Output the [x, y] coordinate of the center of the cell containing the given text.  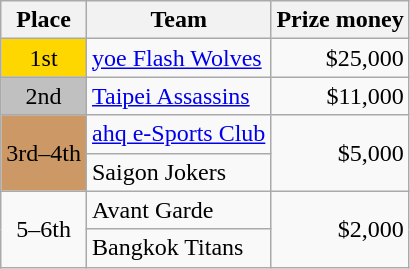
Prize money [340, 20]
Team [178, 20]
$11,000 [340, 96]
Place [44, 20]
5–6th [44, 229]
2nd [44, 96]
Bangkok Titans [178, 248]
$5,000 [340, 153]
Saigon Jokers [178, 172]
3rd–4th [44, 153]
Taipei Assassins [178, 96]
ahq e-Sports Club [178, 134]
$25,000 [340, 58]
$2,000 [340, 229]
1st [44, 58]
Avant Garde [178, 210]
yoe Flash Wolves [178, 58]
